Identify which cell holds the provided text, then report its [x, y] central coordinate. 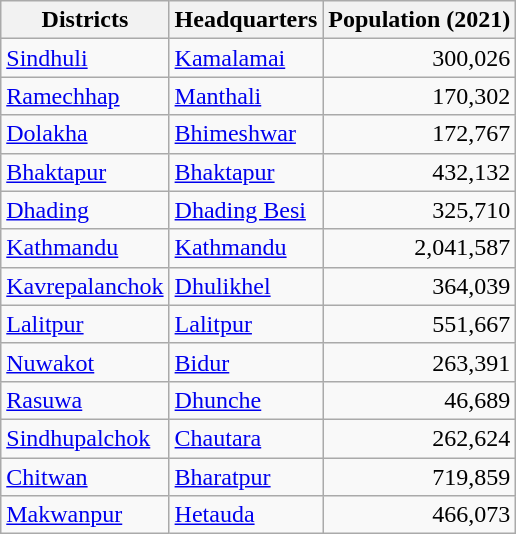
432,132 [420, 172]
Sindhuli [85, 58]
Bharatpur [246, 477]
719,859 [420, 477]
Chautara [246, 438]
Makwanpur [85, 515]
364,039 [420, 286]
170,302 [420, 96]
466,073 [420, 515]
Dolakha [85, 134]
172,767 [420, 134]
Kavrepalanchok [85, 286]
Rasuwa [85, 400]
Chitwan [85, 477]
262,624 [420, 438]
Kamalamai [246, 58]
Dhulikhel [246, 286]
Bhimeshwar [246, 134]
300,026 [420, 58]
551,667 [420, 324]
263,391 [420, 362]
Headquarters [246, 20]
Sindhupalchok [85, 438]
Hetauda [246, 515]
Nuwakot [85, 362]
Population (2021) [420, 20]
Dhunche [246, 400]
Ramechhap [85, 96]
Dhading [85, 210]
46,689 [420, 400]
Dhading Besi [246, 210]
Manthali [246, 96]
Districts [85, 20]
2,041,587 [420, 248]
Bidur [246, 362]
325,710 [420, 210]
